Output the (x, y) coordinate of the center of the cell containing the given text.  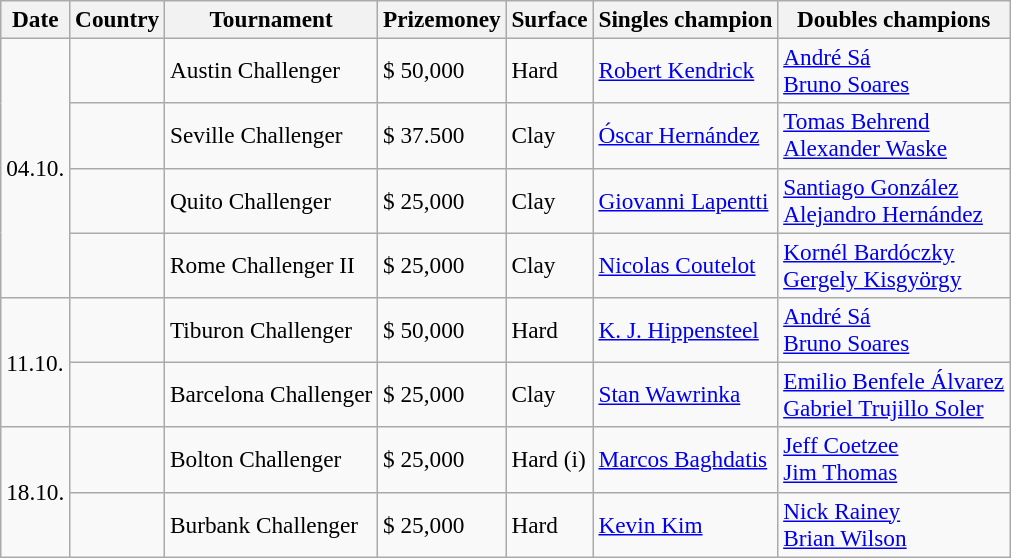
Emilio Benfele Álvarez Gabriel Trujillo Soler (894, 394)
Marcos Baghdatis (686, 460)
Singles champion (686, 19)
Surface (550, 19)
Kornél Bardóczky Gergely Kisgyörgy (894, 264)
Stan Wawrinka (686, 394)
Country (118, 19)
Bolton Challenger (272, 460)
Doubles champions (894, 19)
Hard (i) (550, 460)
K. J. Hippensteel (686, 330)
Tiburon Challenger (272, 330)
Giovanni Lapentti (686, 200)
Tomas Behrend Alexander Waske (894, 136)
Robert Kendrick (686, 70)
Quito Challenger (272, 200)
Nick Rainey Brian Wilson (894, 524)
Burbank Challenger (272, 524)
Kevin Kim (686, 524)
Santiago González Alejandro Hernández (894, 200)
Barcelona Challenger (272, 394)
Jeff Coetzee Jim Thomas (894, 460)
18.10. (36, 492)
$ 37.500 (442, 136)
Date (36, 19)
Rome Challenger II (272, 264)
Austin Challenger (272, 70)
Tournament (272, 19)
Óscar Hernández (686, 136)
04.10. (36, 168)
Nicolas Coutelot (686, 264)
Seville Challenger (272, 136)
Prizemoney (442, 19)
11.10. (36, 362)
